Search for the cell housing the specified text and yield its [X, Y] center coordinate. 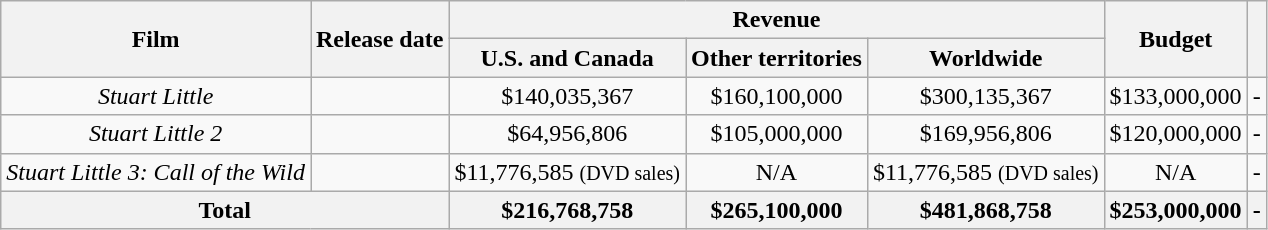
$216,768,758 [568, 210]
Budget [1176, 39]
Stuart Little 3: Call of the Wild [156, 172]
Stuart Little 2 [156, 134]
Worldwide [986, 58]
Revenue [776, 20]
$265,100,000 [777, 210]
$133,000,000 [1176, 96]
$169,956,806 [986, 134]
$253,000,000 [1176, 210]
Total [225, 210]
$300,135,367 [986, 96]
Release date [379, 39]
$105,000,000 [777, 134]
$481,868,758 [986, 210]
U.S. and Canada [568, 58]
$120,000,000 [1176, 134]
Film [156, 39]
$160,100,000 [777, 96]
$64,956,806 [568, 134]
$140,035,367 [568, 96]
Other territories [777, 58]
Stuart Little [156, 96]
